Detect which cell encompasses the target text, then output its (x, y) center coordinate. 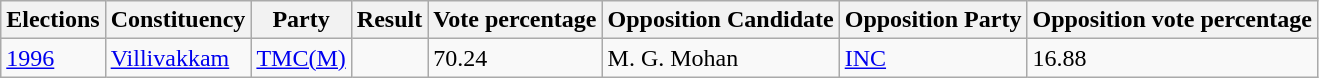
70.24 (515, 58)
Result (389, 20)
16.88 (1172, 58)
TMC(M) (301, 58)
Vote percentage (515, 20)
1996 (53, 58)
Opposition vote percentage (1172, 20)
Opposition Candidate (720, 20)
Elections (53, 20)
Opposition Party (933, 20)
Villivakkam (178, 58)
M. G. Mohan (720, 58)
Party (301, 20)
INC (933, 58)
Constituency (178, 20)
